Return the [x, y] coordinate for the center point of the cell that contains the specified text.  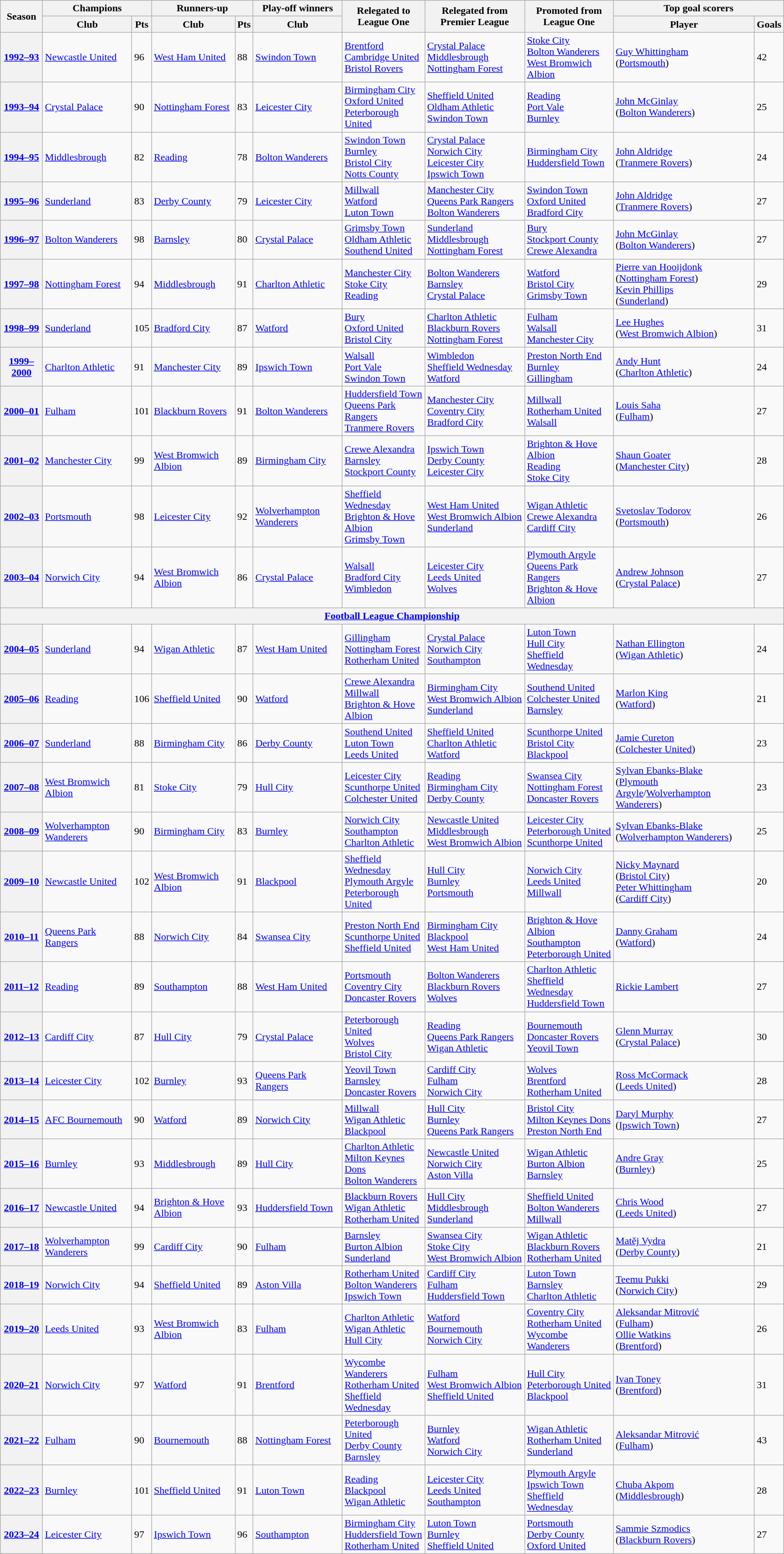
Chuba Akpom(Middlesbrough) [684, 1490]
Barnsley [193, 240]
2014–15 [22, 1119]
1994–95 [22, 157]
Leeds United [87, 1329]
Peterborough UnitedWolvesBristol City [384, 1036]
BuryStockport CountyCrewe Alexandra [569, 240]
Swansea CityNottingham ForestDoncaster Rovers [569, 787]
Charlton AthleticBlackburn RoversNottingham Forest [475, 328]
2021–22 [22, 1440]
Ross McCormack(Leeds United) [684, 1081]
Hull CityPeterborough UnitedBlackpool [569, 1385]
Norwich CityLeeds UnitedMillwall [569, 881]
Leicester CityLeeds UnitedWolves [475, 578]
Charlton AthleticMilton Keynes DonsBolton Wanderers [384, 1164]
Andy Hunt(Charlton Athletic) [684, 367]
BarnsleyBurton AlbionSunderland [384, 1247]
Wigan AthleticBlackburn RoversRotherham United [569, 1247]
Huddersfield TownQueens Park RangersTranmere Rovers [384, 410]
Shaun Goater(Manchester City) [684, 461]
Football League Championship [392, 616]
Plymouth ArgyleIpswich TownSheffield Wednesday [569, 1490]
Leicester CityScunthorpe UnitedColchester United [384, 787]
Bradford City [193, 328]
Leicester CityLeeds UnitedSouthampton [475, 1490]
2004–05 [22, 649]
2008–09 [22, 831]
MillwallWigan AthleticBlackpool [384, 1119]
Hull CityBurnleyQueens Park Rangers [475, 1119]
Play-off winners [297, 8]
1995–96 [22, 201]
2007–08 [22, 787]
2001–02 [22, 461]
1997–98 [22, 284]
Stoke City [193, 787]
Nicky Maynard(Bristol City)Peter Whittingham(Cardiff City) [684, 881]
Ivan Toney(Brentford) [684, 1385]
BournemouthDoncaster RoversYeovil Town [569, 1036]
Louis Saha(Fulham) [684, 410]
BrentfordCambridge UnitedBristol Rovers [384, 57]
1996–97 [22, 240]
80 [244, 240]
1993–94 [22, 107]
30 [769, 1036]
2006–07 [22, 743]
84 [244, 937]
Wigan AthleticCrewe AlexandraCardiff City [569, 516]
MillwallRotherham UnitedWalsall [569, 410]
Luton Town [297, 1490]
Sheffield UnitedBolton WanderersMillwall [569, 1208]
Charlton AthleticSheffield WednesdayHuddersfield Town [569, 987]
Wigan AthleticRotherham UnitedSunderland [569, 1440]
Peterborough UnitedDerby CountyBarnsley [384, 1440]
Marlon King(Watford) [684, 699]
Sheffield WednesdayPlymouth ArgylePeterborough United [384, 881]
92 [244, 516]
Goals [769, 24]
Champions [97, 8]
Sylvan Ebanks-Blake(Wolverhampton Wanderers) [684, 831]
Daryl Murphy(Ipswich Town) [684, 1119]
PortsmouthDerby CountyOxford United [569, 1534]
Ipswich TownDerby CountyLeicester City [475, 461]
Crystal PalaceNorwich CityLeicester CityIpswich Town [475, 157]
Newcastle UnitedNorwich CityAston Villa [475, 1164]
2000–01 [22, 410]
Yeovil TownBarnsleyDoncaster Rovers [384, 1081]
Danny Graham(Watford) [684, 937]
Swindon TownBurnleyBristol CityNotts County [384, 157]
Brighton & Hove Albion [193, 1208]
2012–13 [22, 1036]
Blackburn Rovers [193, 410]
Preston North EndScunthorpe UnitedSheffield United [384, 937]
81 [142, 787]
Wigan Athletic [193, 649]
Wycombe WanderersRotherham UnitedSheffield Wednesday [384, 1385]
Leicester CityPeterborough UnitedScunthorpe United [569, 831]
Rickie Lambert [684, 987]
West Ham UnitedWest Bromwich AlbionSunderland [475, 516]
Blackpool [297, 881]
2022–23 [22, 1490]
Aleksandar Mitrović(Fulham)Ollie Watkins(Brentford) [684, 1329]
Manchester CityStoke CityReading [384, 284]
42 [769, 57]
Swansea City [297, 937]
2011–12 [22, 987]
106 [142, 699]
Teemu Pukki(Norwich City) [684, 1285]
WalsallBradford CityWimbledon [384, 578]
AFC Bournemouth [87, 1119]
Birmingham CityWest Bromwich AlbionSunderland [475, 699]
2016–17 [22, 1208]
Southend UnitedLuton TownLeeds United [384, 743]
ReadingBlackpoolWigan Athletic [384, 1490]
Guy Whittingham(Portsmouth) [684, 57]
FulhamWalsallManchester City [569, 328]
Crewe AlexandraMillwallBrighton & Hove Albion [384, 699]
82 [142, 157]
Crewe AlexandraBarnsleyStockport County [384, 461]
2020–21 [22, 1385]
Brighton & Hove AlbionReadingStoke City [569, 461]
Glenn Murray(Crystal Palace) [684, 1036]
Bournemouth [193, 1440]
SunderlandMiddlesbroughNottingham Forest [475, 240]
ReadingPort ValeBurnley [569, 107]
2013–14 [22, 1081]
Bolton WanderersBlackburn RoversWolves [475, 987]
Aleksandar Mitrović(Fulham) [684, 1440]
2019–20 [22, 1329]
FulhamWest Bromwich AlbionSheffield United [475, 1385]
Wigan AthleticBurton AlbionBarnsley [569, 1164]
Andre Gray(Burnley) [684, 1164]
Runners-up [202, 8]
Luton TownBarnsleyCharlton Athletic [569, 1285]
1999–2000 [22, 367]
Lee Hughes(West Bromwich Albion) [684, 328]
Manchester CityCoventry CityBradford City [475, 410]
Sheffield WednesdayBrighton & Hove AlbionGrimsby Town [384, 516]
43 [769, 1440]
BurnleyWatfordNorwich City [475, 1440]
Coventry CityRotherham UnitedWycombe Wanderers [569, 1329]
Birmingham CityHuddersfield Town [569, 157]
WimbledonSheffield WednesdayWatford [475, 367]
BuryOxford UnitedBristol City [384, 328]
ReadingBirmingham CityDerby County [475, 787]
2005–06 [22, 699]
20 [769, 881]
Svetoslav Todorov(Portsmouth) [684, 516]
WatfordBristol CityGrimsby Town [569, 284]
PortsmouthCoventry CityDoncaster Rovers [384, 987]
Bristol CityMilton Keynes DonsPreston North End [569, 1119]
GillinghamNottingham ForestRotherham United [384, 649]
Huddersfield Town [297, 1208]
Newcastle UnitedMiddlesbroughWest Bromwich Albion [475, 831]
Crystal PalaceNorwich CitySouthampton [475, 649]
2017–18 [22, 1247]
Scunthorpe UnitedBristol CityBlackpool [569, 743]
Blackburn RoversWigan AthleticRotherham United [384, 1208]
Stoke CityBolton WanderersWest Bromwich Albion [569, 57]
Luton TownBurnleySheffield United [475, 1534]
Pierre van Hooijdonk(Nottingham Forest)Kevin Phillips(Sunderland) [684, 284]
Cardiff CityFulhamNorwich City [475, 1081]
WalsallPort ValeSwindon Town [384, 367]
Sheffield UnitedOldham AthleticSwindon Town [475, 107]
Norwich CitySouthamptonCharlton Athletic [384, 831]
Swindon Town [297, 57]
2003–04 [22, 578]
Matěj Vydra(Derby County) [684, 1247]
Relegated from Premier League [475, 16]
Swindon TownOxford UnitedBradford City [569, 201]
Crystal PalaceMiddlesbroughNottingham Forest [475, 57]
Andrew Johnson(Crystal Palace) [684, 578]
MillwallWatfordLuton Town [384, 201]
2023–24 [22, 1534]
1992–93 [22, 57]
105 [142, 328]
Player [684, 24]
Cardiff CityFulhamHuddersfield Town [475, 1285]
Hull CityMiddlesbroughSunderland [475, 1208]
Charlton AthleticWigan AthleticHull City [384, 1329]
2010–11 [22, 937]
Top goal scorers [699, 8]
Bolton WanderersBarnsleyCrystal Palace [475, 284]
78 [244, 157]
Chris Wood(Leeds United) [684, 1208]
Plymouth ArgyleQueens Park RangersBrighton & Hove Albion [569, 578]
WatfordBournemouthNorwich City [475, 1329]
2018–19 [22, 1285]
Sammie Szmodics(Blackburn Rovers) [684, 1534]
Rotherham UnitedBolton WanderersIpswich Town [384, 1285]
1998–99 [22, 328]
Jamie Cureton(Colchester United) [684, 743]
Brentford [297, 1385]
Sylvan Ebanks-Blake(Plymouth Argyle/Wolverhampton Wanderers) [684, 787]
Portsmouth [87, 516]
Promoted from League One [569, 16]
Hull CityBurnleyPortsmouth [475, 881]
Grimsby TownOldham AthleticSouthend United [384, 240]
Preston North EndBurnleyGillingham [569, 367]
Birmingham CityHuddersfield TownRotherham United [384, 1534]
Sheffield UnitedCharlton AthleticWatford [475, 743]
Season [22, 16]
Nathan Ellington(Wigan Athletic) [684, 649]
2009–10 [22, 881]
2015–16 [22, 1164]
Relegated to League One [384, 16]
Aston Villa [297, 1285]
ReadingQueens Park RangersWigan Athletic [475, 1036]
Birmingham CityBlackpoolWest Ham United [475, 937]
WolvesBrentfordRotherham United [569, 1081]
2002–03 [22, 516]
Luton TownHull CitySheffield Wednesday [569, 649]
Southend UnitedColchester UnitedBarnsley [569, 699]
Brighton & Hove AlbionSouthamptonPeterborough United [569, 937]
Manchester CityQueens Park RangersBolton Wanderers [475, 201]
Birmingham CityOxford UnitedPeterborough United [384, 107]
Swansea CityStoke CityWest Bromwich Albion [475, 1247]
